Identify which cell holds the provided text, then report its (x, y) central coordinate. 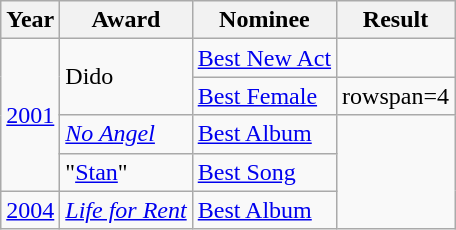
"Stan" (126, 172)
2004 (30, 210)
Result (396, 20)
No Angel (126, 134)
Best New Act (264, 58)
2001 (30, 115)
Best Song (264, 172)
Dido (126, 77)
Life for Rent (126, 210)
Nominee (264, 20)
Award (126, 20)
rowspan=4 (396, 96)
Best Female (264, 96)
Year (30, 20)
